Provide the (x, y) coordinate of the cell's center where the given text is located.  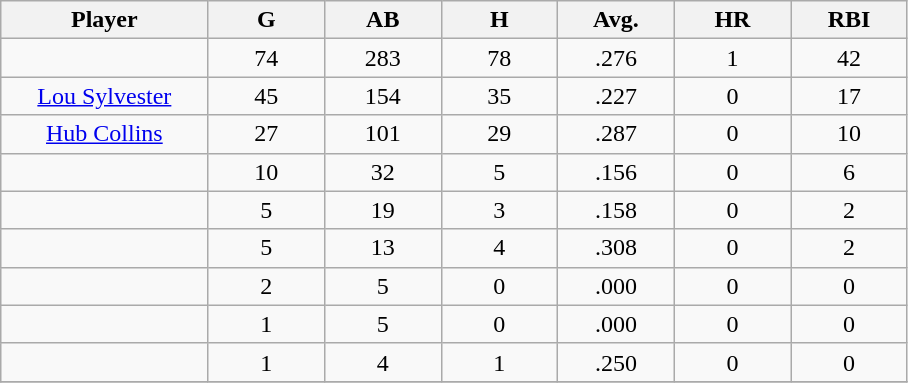
32 (384, 172)
.250 (616, 362)
27 (266, 134)
.287 (616, 134)
Avg. (616, 20)
HR (732, 20)
H (500, 20)
101 (384, 134)
.276 (616, 58)
.227 (616, 96)
19 (384, 210)
29 (500, 134)
.308 (616, 248)
45 (266, 96)
74 (266, 58)
154 (384, 96)
42 (850, 58)
6 (850, 172)
Lou Sylvester (104, 96)
Player (104, 20)
Hub Collins (104, 134)
13 (384, 248)
.156 (616, 172)
G (266, 20)
3 (500, 210)
RBI (850, 20)
17 (850, 96)
283 (384, 58)
AB (384, 20)
78 (500, 58)
.158 (616, 210)
35 (500, 96)
